Capture the cell that displays the provided text and extract its (x, y) central coordinate. 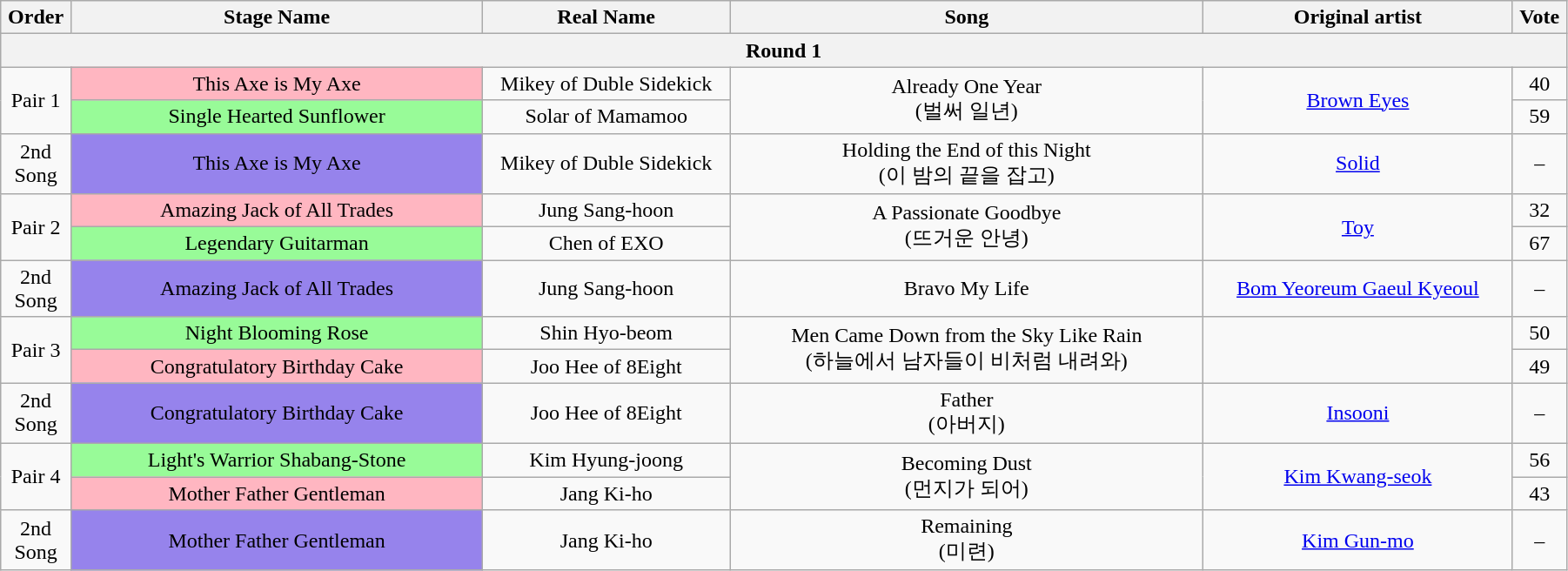
Night Blooming Rose (277, 333)
Pair 3 (37, 350)
Chen of EXO (606, 244)
Insooni (1357, 413)
49 (1540, 366)
Legendary Guitarman (277, 244)
Becoming Dust(먼지가 되어) (967, 476)
Remaining(미련) (967, 541)
Original artist (1357, 17)
56 (1540, 460)
Round 1 (784, 50)
Vote (1540, 17)
Stage Name (277, 17)
Pair 2 (37, 227)
Men Came Down from the Sky Like Rain(하늘에서 남자들이 비처럼 내려와) (967, 350)
Toy (1357, 227)
Pair 1 (37, 100)
Kim Hyung-joong (606, 460)
Order (37, 17)
Real Name (606, 17)
Bom Yeoreum Gaeul Kyeoul (1357, 289)
Solar of Mamamoo (606, 117)
67 (1540, 244)
43 (1540, 494)
Shin Hyo-beom (606, 333)
32 (1540, 211)
Bravo My Life (967, 289)
50 (1540, 333)
Pair 4 (37, 476)
Light's Warrior Shabang-Stone (277, 460)
Already One Year(벌써 일년) (967, 100)
A Passionate Goodbye(뜨거운 안녕) (967, 227)
Kim Gun-mo (1357, 541)
Single Hearted Sunflower (277, 117)
Song (967, 17)
Solid (1357, 164)
Kim Kwang-seok (1357, 476)
Father(아버지) (967, 413)
40 (1540, 84)
Holding the End of this Night(이 밤의 끝을 잡고) (967, 164)
59 (1540, 117)
Brown Eyes (1357, 100)
